From the cell containing the given text, extract its center point as (x, y) coordinate. 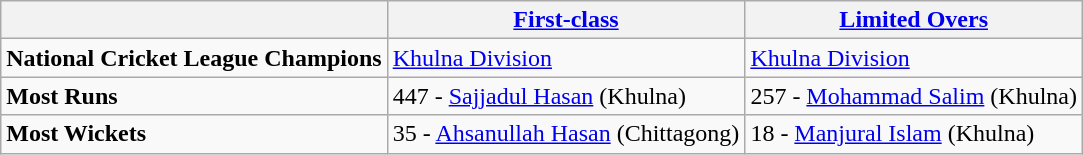
National Cricket League Champions (194, 58)
Most Runs (194, 96)
Most Wickets (194, 134)
Limited Overs (914, 20)
18 - Manjural Islam (Khulna) (914, 134)
257 - Mohammad Salim (Khulna) (914, 96)
35 - Ahsanullah Hasan (Chittagong) (566, 134)
First-class (566, 20)
447 - Sajjadul Hasan (Khulna) (566, 96)
